Return (X, Y) of the center of cell containing provided text 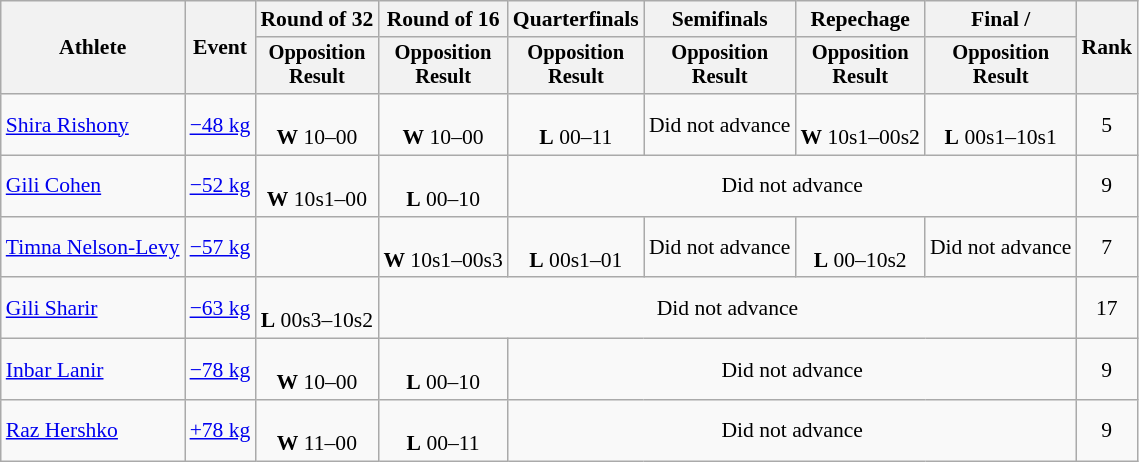
L 00s3–10s2 (316, 308)
−48 kg (220, 124)
Quarterfinals (576, 19)
Shira Rishony (93, 124)
Raz Hershko (93, 430)
Gili Sharir (93, 308)
Semifinals (720, 19)
17 (1106, 308)
W 10s1–00 (316, 186)
Inbar Lanir (93, 370)
L 00–10s2 (860, 248)
−63 kg (220, 308)
−57 kg (220, 248)
Timna Nelson-Levy (93, 248)
5 (1106, 124)
Repechage (860, 19)
Final / (1001, 19)
L 00s1–01 (576, 248)
L 00s1–10s1 (1001, 124)
−52 kg (220, 186)
W 10s1–00s3 (442, 248)
Event (220, 48)
Round of 16 (442, 19)
7 (1106, 248)
W 11–00 (316, 430)
Rank (1106, 48)
−78 kg (220, 370)
W 10s1–00s2 (860, 124)
Gili Cohen (93, 186)
Round of 32 (316, 19)
Athlete (93, 48)
+78 kg (220, 430)
